Determine the [X, Y] coordinate at the center of the cell enclosing the given text.  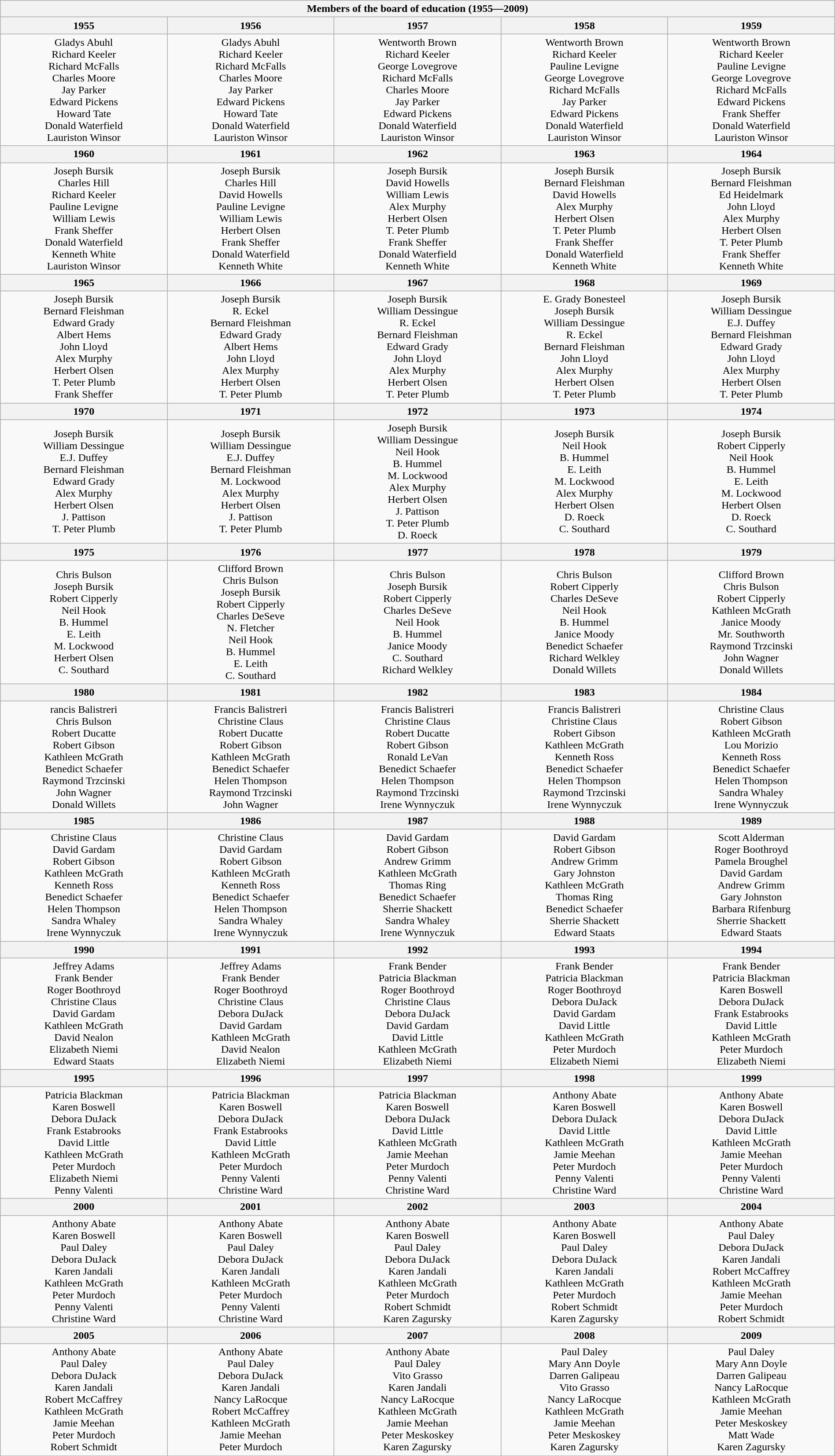
2005 [84, 1335]
1997 [417, 1078]
Joseph BursikWilliam DessingueNeil HookB. HummelM. LockwoodAlex MurphyHerbert OlsenJ. PattisonT. Peter PlumbD. Roeck [417, 482]
Patricia BlackmanKaren BoswellDebora DuJackFrank EstabrooksDavid LittleKathleen McGrathPeter MurdochPenny ValentiChristine Ward [251, 1143]
1999 [751, 1078]
Anthony AbatePaul DaleyDebora DuJackKaren JandaliNancy LaRocqueRobert McCaffreyKathleen McGrathJamie MeehanPeter Murdoch [251, 1400]
1984 [751, 692]
1970 [84, 411]
1987 [417, 821]
2006 [251, 1335]
David GardamRobert GibsonAndrew GrimmGary JohnstonKathleen McGrathThomas RingBenedict SchaeferSherrie ShackettEdward Staats [584, 885]
1964 [751, 154]
1977 [417, 552]
Frank BenderPatricia BlackmanRoger BoothroydChristine ClausDebora DuJackDavid GardamDavid LittleKathleen McGrathElizabeth Niemi [417, 1014]
Joseph BursikR. EckelBernard FleishmanEdward GradyAlbert HemsJohn LloydAlex MurphyHerbert OlsenT. Peter Plumb [251, 347]
Joseph BursikCharles HillDavid HowellsPauline LevigneWilliam LewisHerbert OlsenFrank ShefferDonald WaterfieldKenneth White [251, 218]
rancis BalistreriChris BulsonRobert DucatteRobert GibsonKathleen McGrathBenedict SchaeferRaymond TrzcinskiJohn WagnerDonald Willets [84, 757]
2000 [84, 1207]
1975 [84, 552]
1983 [584, 692]
2004 [751, 1207]
1965 [84, 283]
1992 [417, 950]
Joseph BursikWilliam DessingueE.J. DuffeyBernard FleishmanM. LockwoodAlex MurphyHerbert OlsenJ. PattisonT. Peter Plumb [251, 482]
1996 [251, 1078]
1991 [251, 950]
Clifford BrownChris BulsonJoseph BursikRobert CipperlyCharles DeSeveN. FletcherNeil HookB. HummelE. LeithC. Southard [251, 622]
David GardamRobert GibsonAndrew GrimmKathleen McGrathThomas RingBenedict SchaeferSherrie ShackettSandra WhaleyIrene Wynnyczuk [417, 885]
Joseph BursikBernard FleishmanEdward GradyAlbert HemsJohn LloydAlex MurphyHerbert OlsenT. Peter PlumbFrank Sheffer [84, 347]
1956 [251, 26]
1961 [251, 154]
Patricia BlackmanKaren BoswellDebora DuJackDavid LittleKathleen McGrathJamie MeehanPeter MurdochPenny ValentiChristine Ward [417, 1143]
Frank BenderPatricia BlackmanKaren BoswellDebora DuJackFrank EstabrooksDavid LittleKathleen McGrathPeter MurdochElizabeth Niemi [751, 1014]
Frank BenderPatricia BlackmanRoger BoothroydDebora DuJackDavid GardamDavid LittleKathleen McGrathPeter MurdochElizabeth Niemi [584, 1014]
Chris BulsonRobert CipperlyCharles DeSeveNeil HookB. HummelJanice MoodyBenedict SchaeferRichard WelkleyDonald Willets [584, 622]
1957 [417, 26]
Scott AldermanRoger BoothroydPamela BroughelDavid GardamAndrew GrimmGary JohnstonBarbara RifenburgSherrie ShackettEdward Staats [751, 885]
Paul DaleyMary Ann DoyleDarren GalipeauVito GrassoNancy LaRocqueKathleen McGrathJamie MeehanPeter MeskoskeyKaren Zagursky [584, 1400]
1978 [584, 552]
1980 [84, 692]
Wentworth BrownRichard KeelerGeorge LovegroveRichard McFallsCharles MooreJay ParkerEdward PickensDonald WaterfieldLauriston Winsor [417, 90]
Chris BulsonJoseph BursikRobert CipperlyNeil HookB. HummelE. LeithM. LockwoodHerbert OlsenC. Southard [84, 622]
2009 [751, 1335]
2002 [417, 1207]
1962 [417, 154]
2003 [584, 1207]
Wentworth BrownRichard KeelerPauline LevigneGeorge LovegroveRichard McFallsEdward PickensFrank ShefferDonald WaterfieldLauriston Winsor [751, 90]
1979 [751, 552]
1988 [584, 821]
Jeffrey AdamsFrank BenderRoger BoothroydChristine ClausDavid GardamKathleen McGrathDavid NealonElizabeth NiemiEdward Staats [84, 1014]
Joseph BursikWilliam DessingueE.J. DuffeyBernard FleishmanEdward GradyJohn LloydAlex MurphyHerbert OlsenT. Peter Plumb [751, 347]
1960 [84, 154]
2008 [584, 1335]
Joseph BursikRobert CipperlyNeil HookB. HummelE. LeithM. LockwoodHerbert OlsenD. RoeckC. Southard [751, 482]
1966 [251, 283]
Francis BalistreriChristine ClausRobert DucatteRobert GibsonRonald LeVanBenedict SchaeferHelen ThompsonRaymond TrzcinskiIrene Wynnyczuk [417, 757]
2001 [251, 1207]
1998 [584, 1078]
Chris BulsonJoseph BursikRobert CipperlyCharles DeSeveNeil HookB. HummelJanice MoodyC. SouthardRichard Welkley [417, 622]
1958 [584, 26]
1973 [584, 411]
1994 [751, 950]
1955 [84, 26]
Clifford BrownChris BulsonRobert CipperlyKathleen McGrathJanice MoodyMr. SouthworthRaymond TrzcinskiJohn WagnerDonald Willets [751, 622]
1981 [251, 692]
Members of the board of education (1955—2009) [417, 9]
1974 [751, 411]
1982 [417, 692]
Francis BalistreriChristine ClausRobert DucatteRobert GibsonKathleen McGrathBenedict SchaeferHelen ThompsonRaymond TrzcinskiJohn Wagner [251, 757]
E. Grady Bonesteel Joseph BursikWilliam DessingueR. EckelBernard FleishmanJohn LloydAlex MurphyHerbert OlsenT. Peter Plumb [584, 347]
2007 [417, 1335]
1990 [84, 950]
Joseph BursikDavid HowellsWilliam LewisAlex MurphyHerbert OlsenT. Peter PlumbFrank ShefferDonald WaterfieldKenneth White [417, 218]
Wentworth BrownRichard KeelerPauline LevigneGeorge LovegroveRichard McFallsJay ParkerEdward PickensDonald WaterfieldLauriston Winsor [584, 90]
Francis BalistreriChristine ClausRobert GibsonKathleen McGrathKenneth RossBenedict SchaeferHelen ThompsonRaymond TrzcinskiIrene Wynnyczuk [584, 757]
Anthony AbatePaul DaleyVito GrassoKaren JandaliNancy LaRocqueKathleen McGrathJamie MeehanPeter MeskoskeyKaren Zagursky [417, 1400]
Jeffrey AdamsFrank BenderRoger BoothroydChristine ClausDebora DuJackDavid GardamKathleen McGrathDavid NealonElizabeth Niemi [251, 1014]
Joseph BursikWilliam DessingueR. EckelBernard FleishmanEdward GradyJohn LloydAlex MurphyHerbert OlsenT. Peter Plumb [417, 347]
1976 [251, 552]
1963 [584, 154]
Joseph BursikCharles HillRichard KeelerPauline LevigneWilliam LewisFrank ShefferDonald WaterfieldKenneth WhiteLauriston Winsor [84, 218]
1989 [751, 821]
Paul DaleyMary Ann DoyleDarren GalipeauNancy LaRocqueKathleen McGrathJamie MeehanPeter MeskoskeyMatt WadeKaren Zagursky [751, 1400]
Patricia BlackmanKaren BoswellDebora DuJackFrank EstabrooksDavid LittleKathleen McGrathPeter MurdochElizabeth NiemiPenny Valenti [84, 1143]
1967 [417, 283]
Christine ClausRobert GibsonKathleen McGrathLou MorizioKenneth RossBenedict SchaeferHelen ThompsonSandra WhaleyIrene Wynnyczuk [751, 757]
1995 [84, 1078]
Joseph BursikNeil HookB. HummelE. LeithM. LockwoodAlex MurphyHerbert OlsenD. RoeckC. Southard [584, 482]
Joseph BursikBernard FleishmanDavid HowellsAlex MurphyHerbert OlsenT. Peter PlumbFrank ShefferDonald WaterfieldKenneth White [584, 218]
Joseph BursikBernard FleishmanEd HeidelmarkJohn LloydAlex MurphyHerbert OlsenT. Peter PlumbFrank ShefferKenneth White [751, 218]
1972 [417, 411]
Joseph BursikWilliam DessingueE.J. DuffeyBernard FleishmanEdward GradyAlex MurphyHerbert OlsenJ. PattisonT. Peter Plumb [84, 482]
1993 [584, 950]
1959 [751, 26]
1985 [84, 821]
1968 [584, 283]
1971 [251, 411]
1986 [251, 821]
1969 [751, 283]
